From the cell containing the given text, extract its center point as [X, Y] coordinate. 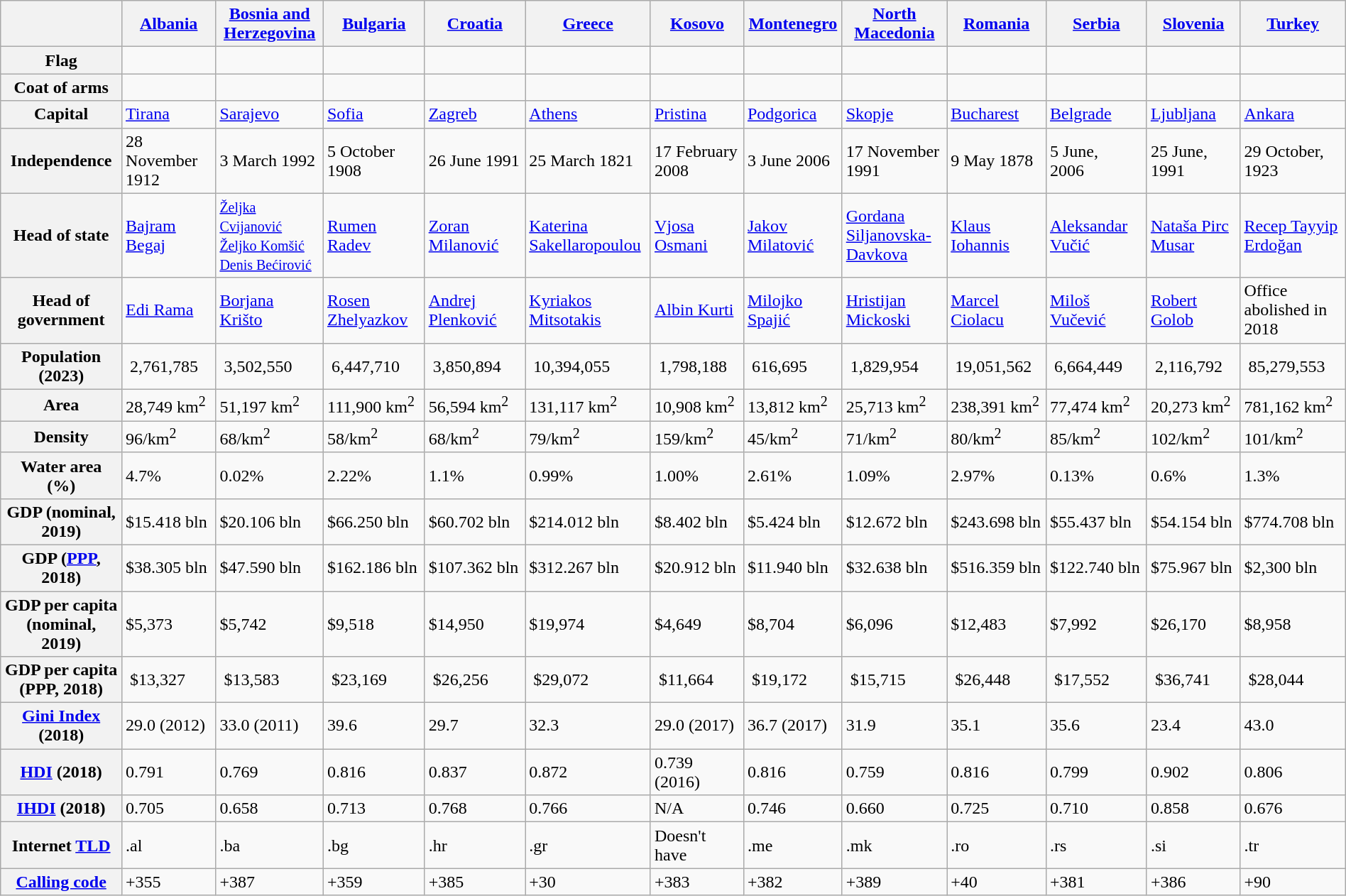
6,447,710 [373, 366]
2.97% [997, 476]
0.99% [588, 476]
23.4 [1193, 726]
$19,172 [792, 680]
19,051,562 [997, 366]
3,502,550 [270, 366]
616,695 [792, 366]
Nataša Pirc Musar [1193, 236]
56,594 km2 [475, 405]
25,713 km2 [894, 405]
29 October, 1923 [1293, 160]
25 June, 1991 [1193, 160]
$5.424 bln [792, 521]
$122.740 bln [1096, 568]
29.0 (2012) [169, 726]
Calling code [61, 882]
.ro [997, 845]
Area [61, 405]
0.676 [1293, 809]
Zagreb [475, 114]
$107.362 bln [475, 568]
Bajram Begaj [169, 236]
Albin Kurti [697, 310]
1.1% [475, 476]
North Macedonia [894, 24]
$774.708 bln [1293, 521]
Head of state [61, 236]
$312.267 bln [588, 568]
$29,072 [588, 680]
+30 [588, 882]
Vjosa Osmani [697, 236]
$4,649 [697, 624]
0.837 [475, 772]
Klaus Iohannis [997, 236]
Flag [61, 60]
Sofia [373, 114]
Željka Cvijanović Željko Komšić Denis Bećirović [270, 236]
Head of government [61, 310]
.ba [270, 845]
0.769 [270, 772]
77,474 km2 [1096, 405]
Sarajevo [270, 114]
0.6% [1193, 476]
Ankara [1293, 114]
$7,992 [1096, 624]
3 March 1992 [270, 160]
Edi Rama [169, 310]
781,162 km2 [1293, 405]
$5,373 [169, 624]
$19,974 [588, 624]
238,391 km2 [997, 405]
17 February 2008 [697, 160]
0.872 [588, 772]
Skopje [894, 114]
$6,096 [894, 624]
+387 [270, 882]
GDP (PPP, 2018) [61, 568]
$28,044 [1293, 680]
31.9 [894, 726]
Pristina [697, 114]
.gr [588, 845]
58/km2 [373, 437]
Greece [588, 24]
131,117 km2 [588, 405]
Slovenia [1193, 24]
Internet TLD [61, 845]
2.61% [792, 476]
0.858 [1193, 809]
39.6 [373, 726]
$11.940 bln [792, 568]
.mk [894, 845]
+359 [373, 882]
GDP (nominal, 2019) [61, 521]
Athens [588, 114]
0.660 [894, 809]
13,812 km2 [792, 405]
Rumen Radev [373, 236]
.bg [373, 845]
3,850,894 [475, 366]
IHDI (2018) [61, 809]
$26,170 [1193, 624]
Hristijan Mickoski [894, 310]
1.09% [894, 476]
$214.012 bln [588, 521]
N/A [697, 809]
Zoran Milanović [475, 236]
Bucharest [997, 114]
0.746 [792, 809]
20,273 km2 [1193, 405]
102/km2 [1193, 437]
1.00% [697, 476]
Bulgaria [373, 24]
Density [61, 437]
GDP per capita (PPP, 2018) [61, 680]
$15,715 [894, 680]
Milojko Spajić [792, 310]
+385 [475, 882]
0.799 [1096, 772]
17 November 1991 [894, 160]
.rs [1096, 845]
28 November 1912 [169, 160]
.al [169, 845]
10,394,055 [588, 366]
1,829,954 [894, 366]
$66.250 bln [373, 521]
Kyriakos Mitsotakis [588, 310]
.me [792, 845]
Gini Index (2018) [61, 726]
Turkey [1293, 24]
101/km2 [1293, 437]
Capital [61, 114]
Population (2023) [61, 366]
.si [1193, 845]
5 June, 2006 [1096, 160]
+40 [997, 882]
Bosnia and Herzegovina [270, 24]
+381 [1096, 882]
0.768 [475, 809]
0.766 [588, 809]
$26,256 [475, 680]
0.759 [894, 772]
0.658 [270, 809]
Croatia [475, 24]
$8.402 bln [697, 521]
$8,704 [792, 624]
+90 [1293, 882]
$55.437 bln [1096, 521]
32.3 [588, 726]
2,761,785 [169, 366]
Rosen Zhelyazkov [373, 310]
51,197 km2 [270, 405]
$516.359 bln [997, 568]
$23,169 [373, 680]
Andrej Plenković [475, 310]
Kosovo [697, 24]
0.739 (2016) [697, 772]
111,900 km2 [373, 405]
0.902 [1193, 772]
$13,327 [169, 680]
Coat of arms [61, 87]
85/km2 [1096, 437]
6,664,449 [1096, 366]
1,798,188 [697, 366]
$2,300 bln [1293, 568]
Tirana [169, 114]
.tr [1293, 845]
0.806 [1293, 772]
$12,483 [997, 624]
Montenegro [792, 24]
29.7 [475, 726]
35.6 [1096, 726]
33.0 (2011) [270, 726]
25 March 1821 [588, 160]
0.02% [270, 476]
$15.418 bln [169, 521]
+386 [1193, 882]
$26,448 [997, 680]
+382 [792, 882]
+389 [894, 882]
$20.106 bln [270, 521]
$243.698 bln [997, 521]
36.7 (2017) [792, 726]
96/km2 [169, 437]
26 June 1991 [475, 160]
$47.590 bln [270, 568]
0.713 [373, 809]
9 May 1878 [997, 160]
85,279,553 [1293, 366]
1.3% [1293, 476]
0.791 [169, 772]
Borjana Krišto [270, 310]
$54.154 bln [1193, 521]
Recep Tayyip Erdoğan [1293, 236]
+383 [697, 882]
2.22% [373, 476]
0.710 [1096, 809]
Robert Golob [1193, 310]
Miloš Vučević [1096, 310]
.hr [475, 845]
$9,518 [373, 624]
0.13% [1096, 476]
$17,552 [1096, 680]
$14,950 [475, 624]
Aleksandar Vučić [1096, 236]
$75.967 bln [1193, 568]
0.705 [169, 809]
Office abolished in 2018 [1293, 310]
$8,958 [1293, 624]
43.0 [1293, 726]
Doesn't have [697, 845]
$13,583 [270, 680]
$32.638 bln [894, 568]
80/km2 [997, 437]
Gordana Siljanovska-Davkova [894, 236]
$5,742 [270, 624]
Independence [61, 160]
Water area (%) [61, 476]
Belgrade [1096, 114]
159/km2 [697, 437]
Albania [169, 24]
3 June 2006 [792, 160]
29.0 (2017) [697, 726]
Ljubljana [1193, 114]
HDI (2018) [61, 772]
28,749 km2 [169, 405]
$162.186 bln [373, 568]
Marcel Ciolacu [997, 310]
Podgorica [792, 114]
$11,664 [697, 680]
2,116,792 [1193, 366]
10,908 km2 [697, 405]
GDP per capita (nominal, 2019) [61, 624]
79/km2 [588, 437]
$20.912 bln [697, 568]
Jakov Milatović [792, 236]
$60.702 bln [475, 521]
Romania [997, 24]
35.1 [997, 726]
0.725 [997, 809]
4.7% [169, 476]
$36,741 [1193, 680]
45/km2 [792, 437]
5 October 1908 [373, 160]
71/km2 [894, 437]
Katerina Sakellaropoulou [588, 236]
$38.305 bln [169, 568]
Serbia [1096, 24]
$12.672 bln [894, 521]
+355 [169, 882]
